Find where the given text appears and provide that cell's center as (X, Y) coordinate. 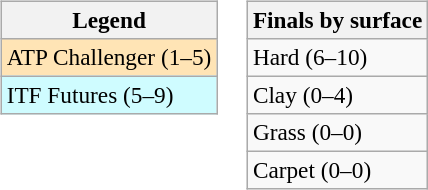
Legend (108, 20)
Finals by surface (337, 20)
Carpet (0–0) (337, 171)
ITF Futures (5–9) (108, 95)
ATP Challenger (1–5) (108, 57)
Clay (0–4) (337, 95)
Grass (0–0) (337, 133)
Hard (6–10) (337, 57)
